Output the [x, y] coordinate of the center of the cell containing the given text.  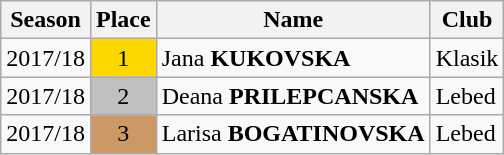
Jana KUKOVSKA [293, 58]
Deana PRILEPCANSKA [293, 96]
2 [123, 96]
Klasik [467, 58]
1 [123, 58]
3 [123, 134]
Place [123, 20]
Club [467, 20]
Name [293, 20]
Larisa BOGATINOVSKA [293, 134]
Season [46, 20]
